Output the (x, y) coordinate of the center of the cell containing the given text.  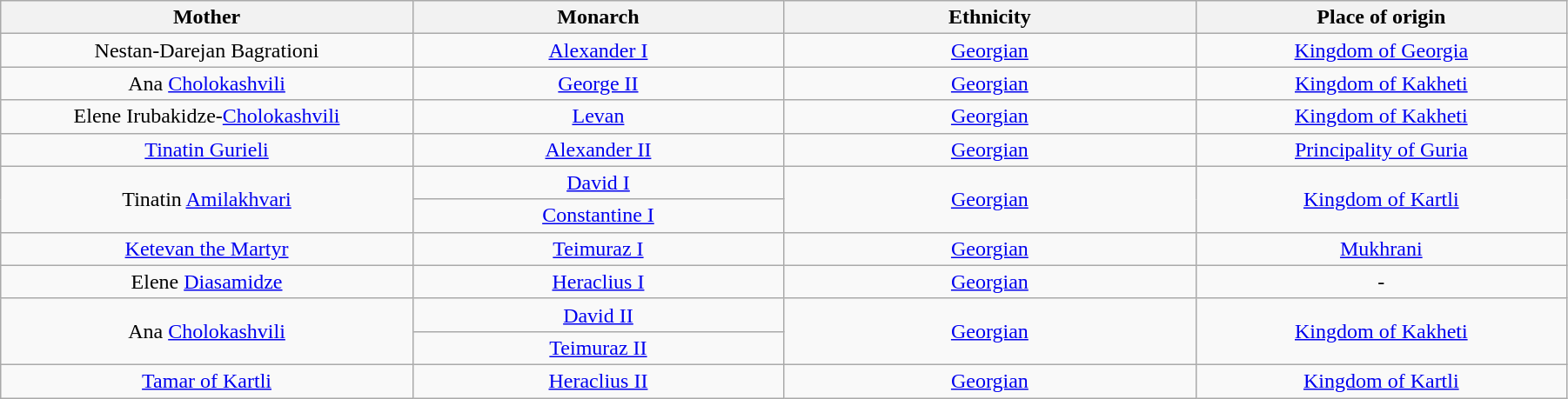
David I (598, 183)
David II (598, 315)
Elene Diasamidze (207, 282)
Ethnicity (990, 17)
Mukhrani (1381, 249)
Ketevan the Martyr (207, 249)
Place of origin (1381, 17)
Levan (598, 116)
Alexander I (598, 50)
Teimuraz II (598, 348)
Tinatin Gurieli (207, 150)
Constantine I (598, 216)
George II (598, 83)
Alexander II (598, 150)
Tamar of Kartli (207, 381)
Principality of Guria (1381, 150)
Tinatin Amilakhvari (207, 199)
Elene Irubakidze-Cholokashvili (207, 116)
Teimuraz I (598, 249)
Kingdom of Georgia (1381, 50)
Monarch (598, 17)
Nestan-Darejan Bagrationi (207, 50)
Heraclius I (598, 282)
- (1381, 282)
Mother (207, 17)
Heraclius II (598, 381)
